From the cell containing the given text, extract its center point as (X, Y) coordinate. 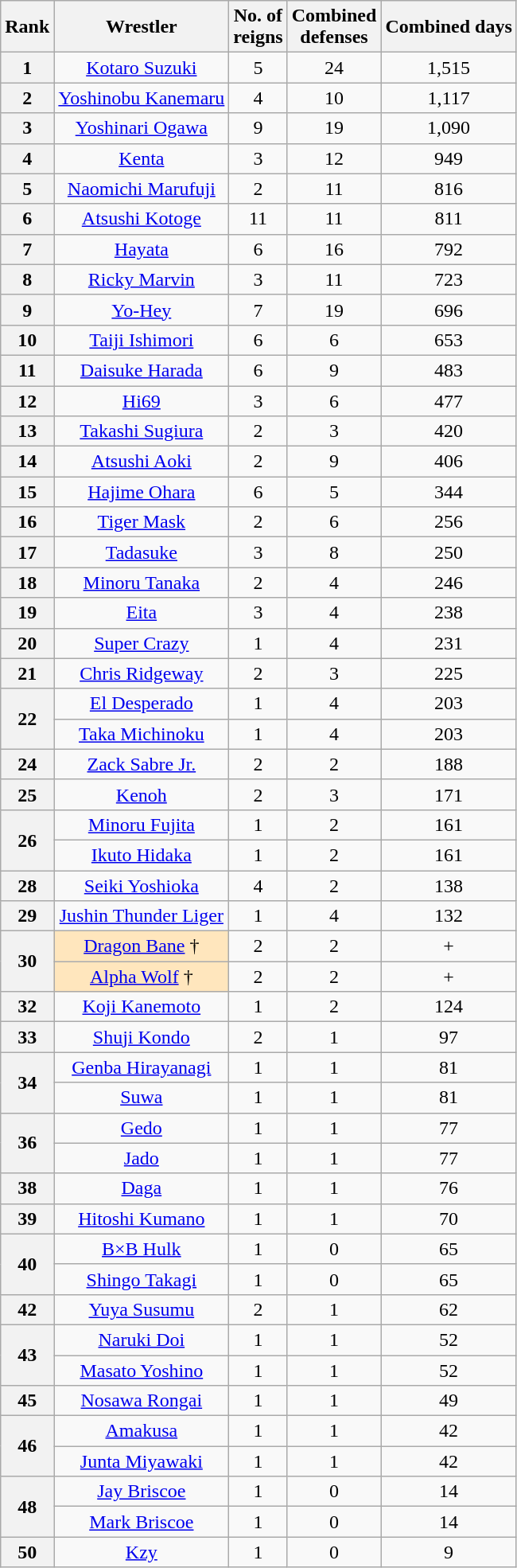
Koji Kanemoto (142, 1007)
Naomichi Marufuji (142, 189)
Hajime Ohara (142, 492)
Masato Yoshino (142, 1370)
Seiki Yoshioka (142, 886)
Genba Hirayanagi (142, 1067)
132 (449, 916)
70 (449, 1219)
Chris Ridgeway (142, 673)
Combined days (449, 27)
36 (27, 1143)
1,117 (449, 98)
25 (27, 794)
48 (27, 1507)
Junta Miyawaki (142, 1461)
34 (27, 1082)
17 (27, 552)
Taka Michinoku (142, 734)
Naruki Doi (142, 1340)
49 (449, 1401)
Alpha Wolf † (142, 977)
406 (449, 462)
477 (449, 400)
Kzy (142, 1552)
Ricky Marvin (142, 279)
811 (449, 219)
33 (27, 1037)
45 (27, 1401)
Suwa (142, 1098)
Yo-Hey (142, 310)
30 (27, 961)
Yoshinobu Kanemaru (142, 98)
420 (449, 431)
No. ofreigns (258, 27)
Daga (142, 1188)
Kotaro Suzuki (142, 68)
Rank (27, 27)
Takashi Sugiura (142, 431)
22 (27, 719)
Jado (142, 1158)
Minoru Tanaka (142, 583)
Mark Briscoe (142, 1522)
Combineddefenses (334, 27)
28 (27, 886)
344 (449, 492)
Kenoh (142, 794)
21 (27, 673)
Yuya Susumu (142, 1309)
Minoru Fujita (142, 825)
Daisuke Harada (142, 370)
250 (449, 552)
231 (449, 643)
Eita (142, 613)
Jushin Thunder Liger (142, 916)
15 (27, 492)
Nosawa Rongai (142, 1401)
238 (449, 613)
225 (449, 673)
723 (449, 279)
1,090 (449, 128)
Kenta (142, 158)
Jay Briscoe (142, 1492)
Tadasuke (142, 552)
Gedo (142, 1128)
1,515 (449, 68)
76 (449, 1188)
Zack Sabre Jr. (142, 764)
29 (27, 916)
13 (27, 431)
32 (27, 1007)
Yoshinari Ogawa (142, 128)
Atsushi Aoki (142, 462)
26 (27, 840)
50 (27, 1552)
Tiger Mask (142, 522)
483 (449, 370)
Hi69 (142, 400)
Hitoshi Kumano (142, 1219)
Taiji Ishimori (142, 340)
B×B Hulk (142, 1249)
792 (449, 249)
38 (27, 1188)
Dragon Bane † (142, 946)
39 (27, 1219)
Atsushi Kotoge (142, 219)
256 (449, 522)
El Desperado (142, 704)
20 (27, 643)
Shuji Kondo (142, 1037)
Super Crazy (142, 643)
18 (27, 583)
46 (27, 1446)
246 (449, 583)
653 (449, 340)
Amakusa (142, 1431)
Shingo Takagi (142, 1279)
696 (449, 310)
188 (449, 764)
43 (27, 1355)
40 (27, 1264)
949 (449, 158)
171 (449, 794)
124 (449, 1007)
816 (449, 189)
97 (449, 1037)
Wrestler (142, 27)
Ikuto Hidaka (142, 855)
62 (449, 1309)
138 (449, 886)
Hayata (142, 249)
